Provide the [X, Y] coordinate of the cell's center where the given text is located.  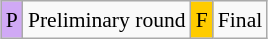
Final [240, 20]
P [12, 20]
F [202, 20]
Preliminary round [107, 20]
